Pinpoint the cell where the given text exists, returning its (X, Y) midpoint coordinate. 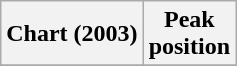
Peak position (189, 34)
Chart (2003) (72, 34)
